Search for the cell housing the specified text and yield its [x, y] center coordinate. 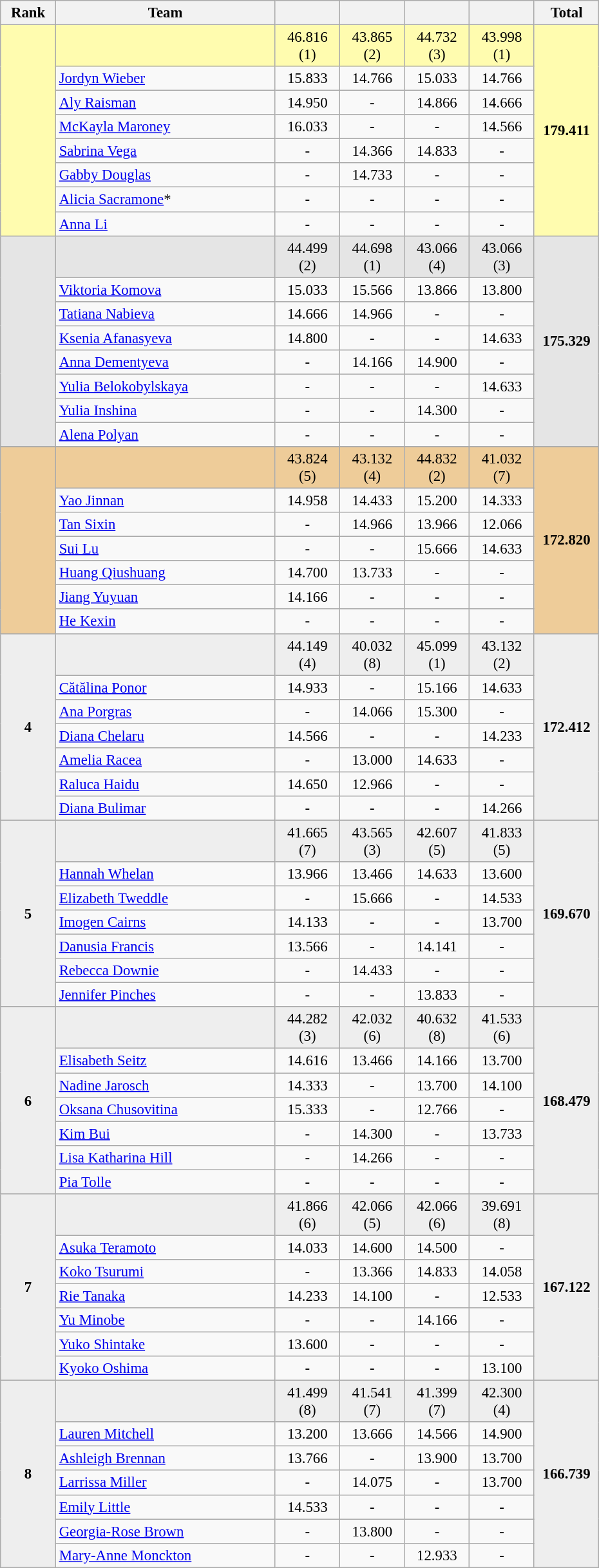
Elisabeth Seitz [165, 1061]
Koko Tsurumi [165, 1272]
41.533 (6) [502, 1027]
Sui Lu [165, 549]
12.966 [372, 784]
44.832 (2) [437, 467]
41.866 (6) [308, 1215]
44.149 (4) [308, 654]
14.066 [372, 711]
Yulia Inshina [165, 411]
15.300 [437, 711]
Anna Li [165, 224]
14.700 [308, 573]
13.100 [502, 1368]
Anna Dementyeva [165, 362]
Yao Jinnan [165, 501]
42.066 (5) [372, 1215]
14.600 [372, 1247]
Lauren Mitchell [165, 1434]
13.566 [308, 947]
15.566 [372, 290]
Diana Chelaru [165, 736]
Yu Minobe [165, 1320]
Alicia Sacramone* [165, 200]
41.032 (7) [502, 467]
172.412 [567, 727]
Rebecca Downie [165, 971]
Gabby Douglas [165, 176]
167.122 [567, 1287]
13.666 [372, 1434]
44.499 (2) [308, 256]
14.950 [308, 103]
179.411 [567, 131]
5 [28, 913]
Ashleigh Brennan [165, 1459]
Pia Tolle [165, 1182]
14.958 [308, 501]
44.698 (1) [372, 256]
Asuka Teramoto [165, 1247]
Kyoko Oshima [165, 1368]
Yulia Belokobylskaya [165, 386]
Hannah Whelan [165, 874]
41.399 (7) [437, 1402]
Total [567, 13]
41.665 (7) [308, 841]
He Kexin [165, 622]
Ana Porgras [165, 711]
13.866 [437, 290]
15.833 [308, 79]
Jiang Yuyuan [165, 597]
42.066 (6) [437, 1215]
13.766 [308, 1459]
Ksenia Afanasyeva [165, 338]
Diana Bulimar [165, 808]
169.670 [567, 913]
Jordyn Wieber [165, 79]
6 [28, 1100]
14.058 [502, 1272]
13.900 [437, 1459]
Raluca Haidu [165, 784]
Tatiana Nabieva [165, 313]
44.732 (3) [437, 46]
43.824 (5) [308, 467]
13.833 [437, 995]
Elizabeth Tweddle [165, 899]
Viktoria Komova [165, 290]
40.632 (8) [437, 1027]
14.616 [308, 1061]
Mary-Anne Monckton [165, 1555]
Rie Tanaka [165, 1296]
43.132 (4) [372, 467]
16.033 [308, 127]
Aly Raisman [165, 103]
Oksana Chusovitina [165, 1109]
Cătălina Ponor [165, 687]
14.366 [372, 151]
15.166 [437, 687]
12.066 [502, 525]
14.500 [437, 1247]
14.075 [372, 1483]
42.300 (4) [502, 1402]
12.933 [437, 1555]
Danusia Francis [165, 947]
Yuko Shintake [165, 1345]
14.733 [372, 176]
7 [28, 1287]
Tan Sixin [165, 525]
45.099 (1) [437, 654]
43.066 (4) [437, 256]
40.032 (8) [372, 654]
43.066 (3) [502, 256]
14.933 [308, 687]
14.866 [437, 103]
168.479 [567, 1100]
44.282 (3) [308, 1027]
15.333 [308, 1109]
Amelia Racea [165, 760]
Jennifer Pinches [165, 995]
42.607 (5) [437, 841]
14.141 [437, 947]
McKayla Maroney [165, 127]
41.499 (8) [308, 1402]
43.998 (1) [502, 46]
43.132 (2) [502, 654]
14.033 [308, 1247]
Team [165, 13]
12.533 [502, 1296]
41.833 (5) [502, 841]
Rank [28, 13]
Kim Bui [165, 1134]
41.541 (7) [372, 1402]
15.200 [437, 501]
172.820 [567, 540]
14.800 [308, 338]
8 [28, 1474]
14.133 [308, 922]
Lisa Katharina Hill [165, 1157]
Sabrina Vega [165, 151]
13.000 [372, 760]
4 [28, 727]
Imogen Cairns [165, 922]
14.650 [308, 784]
Emily Little [165, 1507]
Alena Polyan [165, 434]
Larrissa Miller [165, 1483]
43.565 (3) [372, 841]
Nadine Jarosch [165, 1085]
43.865 (2) [372, 46]
39.691 (8) [502, 1215]
13.200 [308, 1434]
12.766 [437, 1109]
Huang Qiushuang [165, 573]
Georgia-Rose Brown [165, 1531]
13.366 [372, 1272]
175.329 [567, 341]
42.032 (6) [372, 1027]
166.739 [567, 1474]
46.816 (1) [308, 46]
